Provide the [x, y] coordinate of the cell's center where the given text is located.  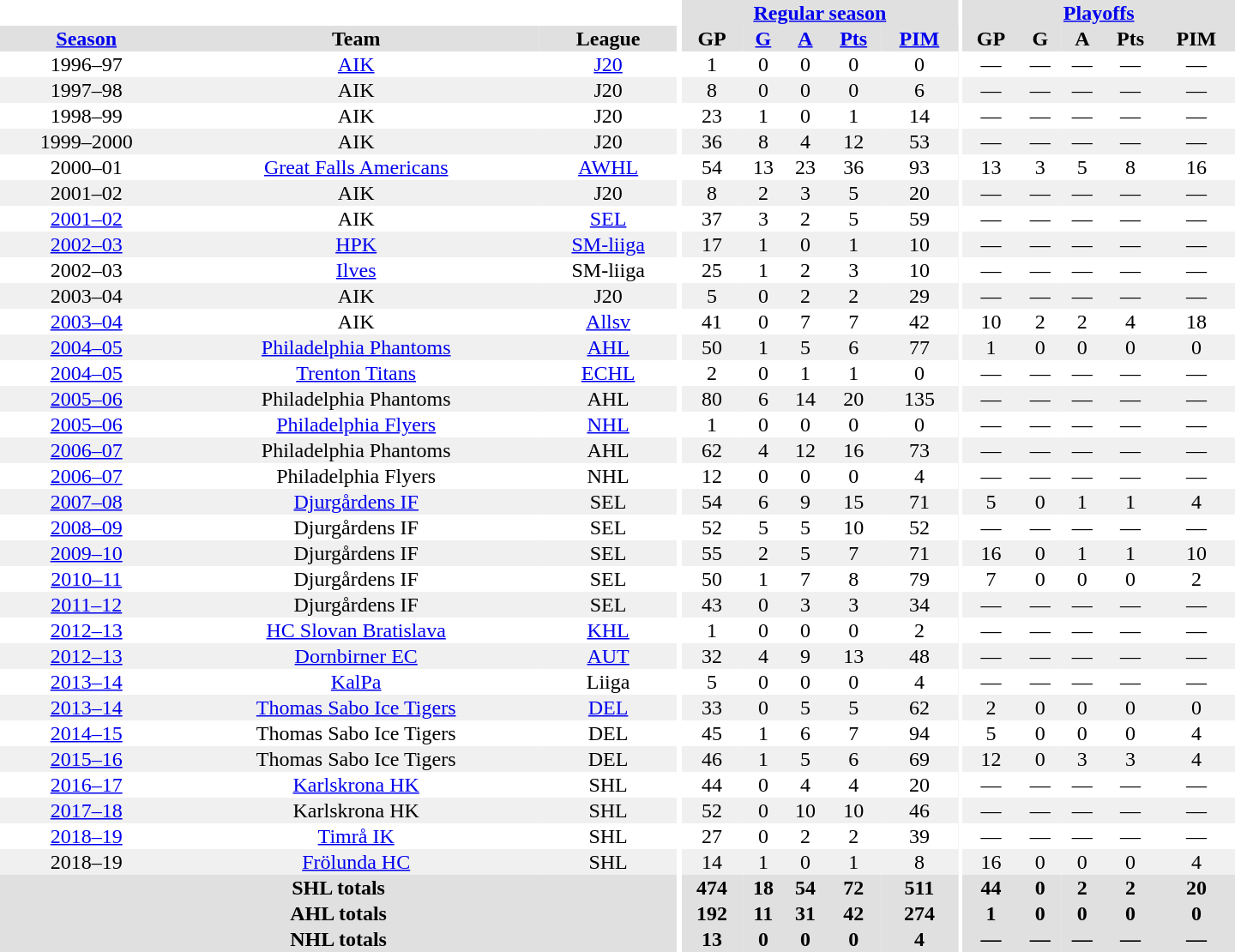
AUT [608, 656]
Team [356, 39]
1999–2000 [86, 142]
2000–01 [86, 167]
79 [919, 579]
SHL totals [338, 888]
2009–10 [86, 553]
Playoffs [1099, 13]
69 [919, 759]
2008–09 [86, 527]
94 [919, 733]
48 [919, 656]
Frölunda HC [356, 862]
1997–98 [86, 90]
HPK [356, 244]
29 [919, 296]
53 [919, 142]
1998–99 [86, 116]
HC Slovan Bratislava [356, 630]
15 [852, 502]
474 [712, 888]
1996–97 [86, 64]
72 [852, 888]
31 [804, 913]
80 [712, 399]
45 [712, 733]
33 [712, 708]
17 [712, 244]
Regular season [820, 13]
AHL totals [338, 913]
Dornbirner EC [356, 656]
25 [712, 270]
2011–12 [86, 605]
ECHL [608, 373]
Great Falls Americans [356, 167]
Liiga [608, 682]
55 [712, 553]
2015–16 [86, 759]
34 [919, 605]
2017–18 [86, 810]
43 [712, 605]
32 [712, 656]
135 [919, 399]
Trenton Titans [356, 373]
AWHL [608, 167]
2014–15 [86, 733]
11 [763, 913]
77 [919, 347]
59 [919, 219]
511 [919, 888]
274 [919, 913]
2010–11 [86, 579]
192 [712, 913]
39 [919, 836]
Season [86, 39]
37 [712, 219]
Ilves [356, 270]
League [608, 39]
Allsv [608, 322]
2016–17 [86, 785]
93 [919, 167]
KalPa [356, 682]
41 [712, 322]
2007–08 [86, 502]
NHL totals [338, 939]
27 [712, 836]
KHL [608, 630]
Timrå IK [356, 836]
73 [919, 450]
